Scan for the cell matching the given text and deliver its [X, Y] coordinate at center. 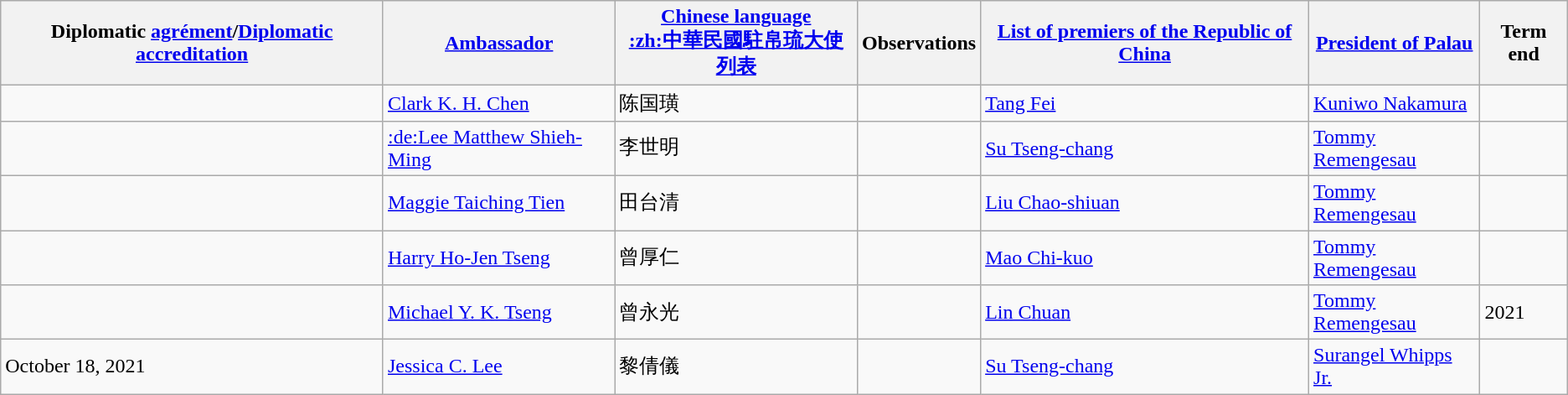
Maggie Taiching Tien [498, 203]
Diplomatic agrément/Diplomatic accreditation [193, 44]
October 18, 2021 [193, 367]
李世明 [736, 148]
President of Palau [1395, 44]
Jessica C. Lee [498, 367]
曾厚仁 [736, 257]
:de:Lee Matthew Shieh-Ming [498, 148]
Lin Chuan [1145, 312]
2021 [1524, 312]
曾永光 [736, 312]
田台清 [736, 203]
Term end [1524, 44]
Harry Ho-Jen Tseng [498, 257]
Kuniwo Nakamura [1395, 104]
Clark K. H. Chen [498, 104]
Surangel Whipps Jr. [1395, 367]
List of premiers of the Republic of China [1145, 44]
Chinese language:zh:中華民國駐帛琉大使列表 [736, 44]
Michael Y. K. Tseng [498, 312]
Tang Fei [1145, 104]
Observations [920, 44]
黎倩儀 [736, 367]
陈国璜 [736, 104]
Mao Chi-kuo [1145, 257]
Ambassador [498, 44]
Liu Chao-shiuan [1145, 203]
